Scan for the cell matching the given text and deliver its [x, y] coordinate at center. 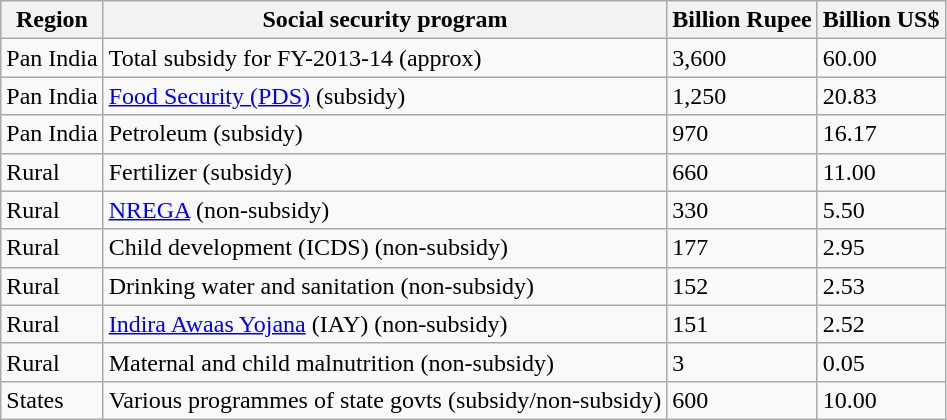
0.05 [881, 362]
Various programmes of state govts (subsidy/non-subsidy) [385, 400]
Drinking water and sanitation (non-subsidy) [385, 286]
States [52, 400]
NREGA (non-subsidy) [385, 210]
16.17 [881, 134]
Billion US$ [881, 20]
330 [742, 210]
Indira Awaas Yojana (IAY) (non-subsidy) [385, 324]
5.50 [881, 210]
2.53 [881, 286]
Total subsidy for FY-2013-14 (approx) [385, 58]
Petroleum (subsidy) [385, 134]
Child development (ICDS) (non-subsidy) [385, 248]
177 [742, 248]
Region [52, 20]
2.95 [881, 248]
2.52 [881, 324]
3,600 [742, 58]
970 [742, 134]
152 [742, 286]
Food Security (PDS) (subsidy) [385, 96]
Maternal and child malnutrition (non-subsidy) [385, 362]
60.00 [881, 58]
151 [742, 324]
Social security program [385, 20]
Fertilizer (subsidy) [385, 172]
660 [742, 172]
600 [742, 400]
Billion Rupee [742, 20]
20.83 [881, 96]
11.00 [881, 172]
10.00 [881, 400]
3 [742, 362]
1,250 [742, 96]
